Identify which cell holds the provided text, then report its [X, Y] central coordinate. 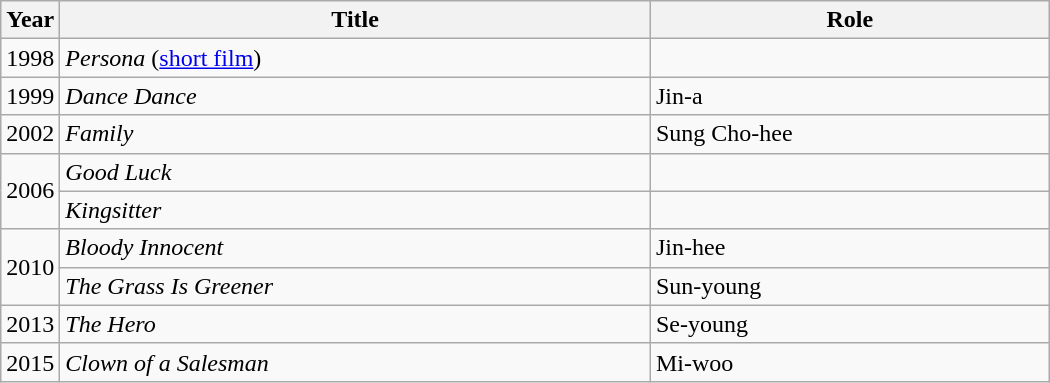
2010 [30, 267]
2013 [30, 324]
Bloody Innocent [356, 248]
Role [850, 20]
Family [356, 134]
1999 [30, 96]
Clown of a Salesman [356, 362]
2015 [30, 362]
2002 [30, 134]
Good Luck [356, 172]
2006 [30, 191]
Jin-a [850, 96]
Se-young [850, 324]
Dance Dance [356, 96]
Persona (short film) [356, 58]
1998 [30, 58]
Year [30, 20]
Mi-woo [850, 362]
Kingsitter [356, 210]
Sung Cho-hee [850, 134]
Jin-hee [850, 248]
The Grass Is Greener [356, 286]
Sun-young [850, 286]
The Hero [356, 324]
Title [356, 20]
